Locate the cell with the specified text and output its [X, Y] center coordinate. 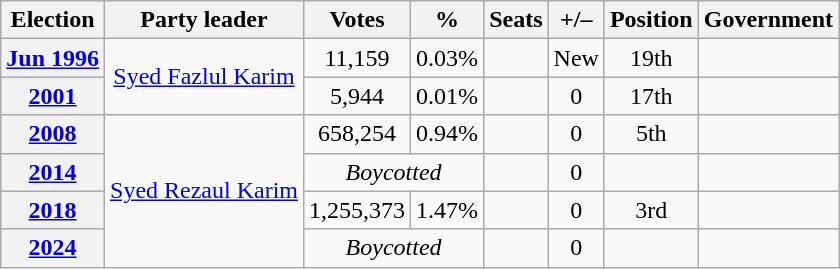
Election [53, 20]
658,254 [358, 134]
19th [651, 58]
2024 [53, 248]
5,944 [358, 96]
0.94% [448, 134]
Votes [358, 20]
Party leader [204, 20]
1,255,373 [358, 210]
11,159 [358, 58]
5th [651, 134]
Jun 1996 [53, 58]
0.03% [448, 58]
Syed Fazlul Karim [204, 77]
Syed Rezaul Karim [204, 191]
Position [651, 20]
0.01% [448, 96]
Seats [516, 20]
17th [651, 96]
Government [768, 20]
3rd [651, 210]
New [576, 58]
1.47% [448, 210]
2018 [53, 210]
+/– [576, 20]
2014 [53, 172]
2001 [53, 96]
% [448, 20]
2008 [53, 134]
